Find where the given text appears and provide that cell's center as (x, y) coordinate. 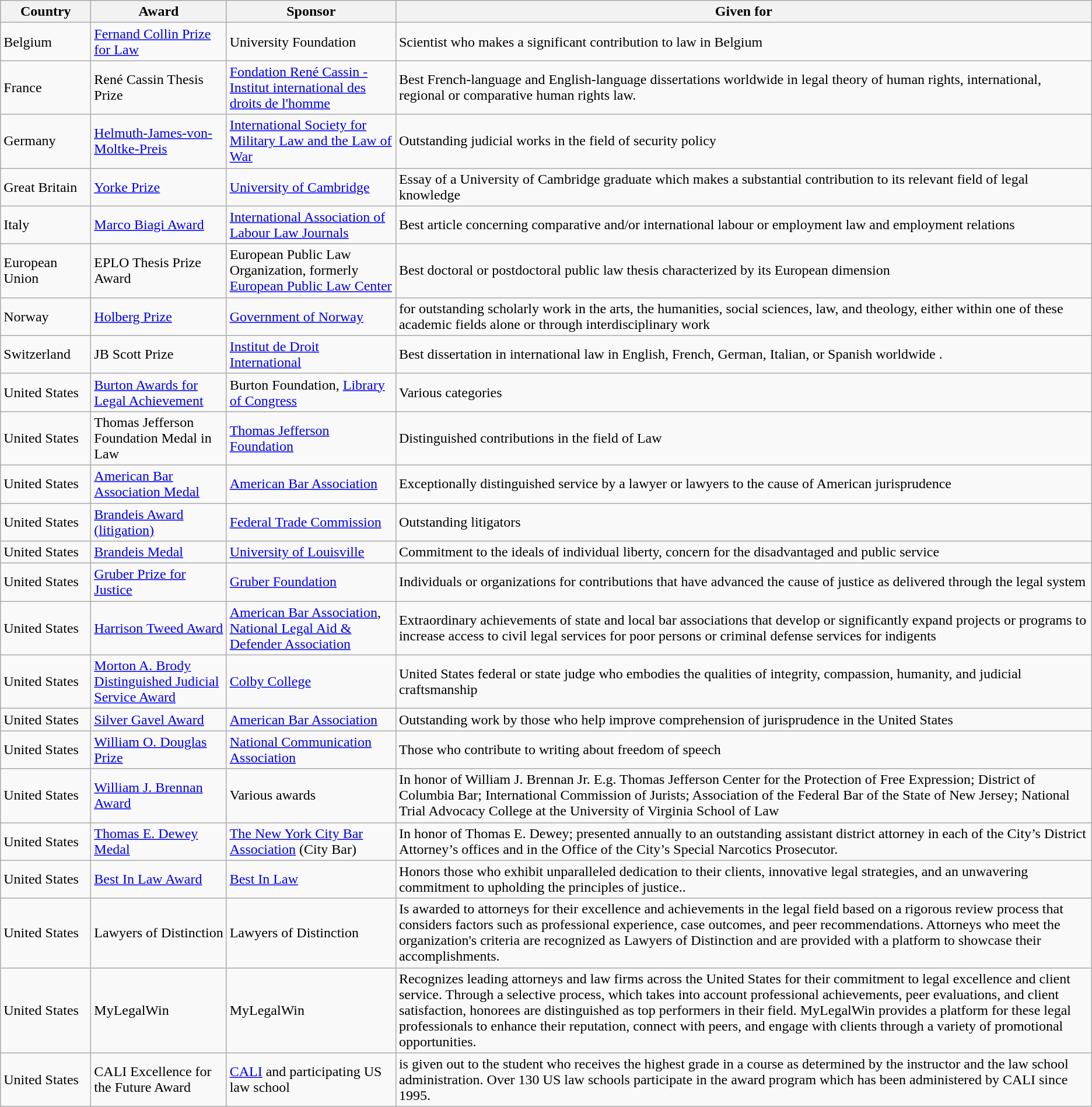
Exceptionally distinguished service by a lawyer or lawyers to the cause of American jurisprudence (743, 484)
France (45, 87)
Switzerland (45, 355)
Germany (45, 141)
Outstanding work by those who help improve comprehension of jurisprudence in the United States (743, 720)
René Cassin Thesis Prize (159, 87)
United States federal or state judge who embodies the qualities of integrity, compassion, humanity, and judicial craftsmanship (743, 682)
Norway (45, 316)
Yorke Prize (159, 187)
American Bar Association, National Legal Aid & Defender Association (311, 628)
Gruber Prize for Justice (159, 582)
Federal Trade Commission (311, 521)
Institut de Droit International (311, 355)
Country (45, 12)
International Association of Labour Law Journals (311, 225)
Fondation René Cassin - Institut international des droits de l'homme (311, 87)
Best article concerning comparative and/or international labour or employment law and employment relations (743, 225)
Burton Foundation, Library of Congress (311, 392)
Brandeis Award (litigation) (159, 521)
Best In Law Award (159, 880)
CALI Excellence for the Future Award (159, 1080)
Brandeis Medal (159, 552)
University Foundation (311, 42)
Outstanding litigators (743, 521)
Best doctoral or postdoctoral public law thesis characterized by its European dimension (743, 271)
CALI and participating US law school (311, 1080)
Those who contribute to writing about freedom of speech (743, 750)
Holberg Prize (159, 316)
Scientist who makes a significant contribution to law in Belgium (743, 42)
National Communication Association (311, 750)
Thomas Jefferson Foundation (311, 438)
William O. Douglas Prize (159, 750)
University of Cambridge (311, 187)
Harrison Tweed Award (159, 628)
Various awards (311, 796)
Award (159, 12)
Fernand Collin Prize for Law (159, 42)
University of Louisville (311, 552)
The New York City Bar Association (City Bar) (311, 841)
Burton Awards for Legal Achievement (159, 392)
Colby College (311, 682)
Individuals or organizations for contributions that have advanced the cause of justice as delivered through the legal system (743, 582)
Essay of a University of Cambridge graduate which makes a substantial contribution to its relevant field of legal knowledge (743, 187)
Government of Norway (311, 316)
Great Britain (45, 187)
Best In Law (311, 880)
Morton A. Brody Distinguished Judicial Service Award (159, 682)
Marco Biagi Award (159, 225)
JB Scott Prize (159, 355)
Thomas Jefferson Foundation Medal in Law (159, 438)
Silver Gavel Award (159, 720)
Given for (743, 12)
Best dissertation in international law in English, French, German, Italian, or Spanish worldwide . (743, 355)
European Union (45, 271)
European Public Law Organization, formerly European Public Law Center (311, 271)
William J. Brennan Award (159, 796)
Helmuth-James-von-Moltke-Preis (159, 141)
Sponsor (311, 12)
American Bar Association Medal (159, 484)
Distinguished contributions in the field of Law (743, 438)
Gruber Foundation (311, 582)
Belgium (45, 42)
International Society for Military Law and the Law of War (311, 141)
Various categories (743, 392)
Italy (45, 225)
Commitment to the ideals of individual liberty, concern for the disadvantaged and public service (743, 552)
EPLO Thesis Prize Award (159, 271)
Thomas E. Dewey Medal (159, 841)
Outstanding judicial works in the field of security policy (743, 141)
